For the text-containing cell, return its midpoint in [x, y] coordinate format. 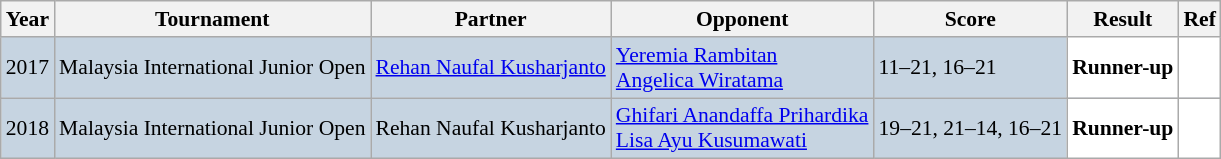
Opponent [742, 19]
2018 [28, 128]
Year [28, 19]
2017 [28, 68]
19–21, 21–14, 16–21 [970, 128]
Ghifari Anandaffa Prihardika Lisa Ayu Kusumawati [742, 128]
Ref [1199, 19]
Score [970, 19]
Tournament [212, 19]
Partner [490, 19]
Yeremia Rambitan Angelica Wiratama [742, 68]
11–21, 16–21 [970, 68]
Result [1122, 19]
